Pinpoint the cell where the given text exists, returning its [x, y] midpoint coordinate. 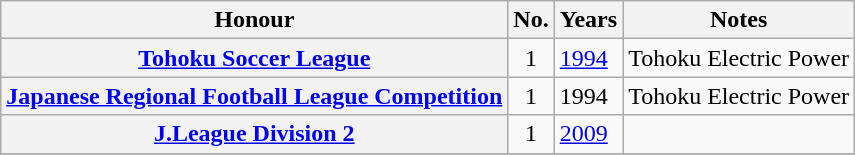
2009 [588, 134]
Tohoku Soccer League [254, 58]
Years [588, 20]
Honour [254, 20]
Notes [739, 20]
No. [531, 20]
Japanese Regional Football League Competition [254, 96]
J.League Division 2 [254, 134]
